Return [x, y] of the center of cell containing provided text 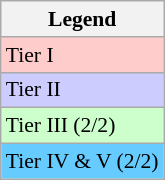
Tier IV & V (2/2) [82, 162]
Tier II [82, 90]
Tier III (2/2) [82, 126]
Tier I [82, 55]
Legend [82, 19]
